Provide the [x, y] coordinate of the cell's center where the given text is located.  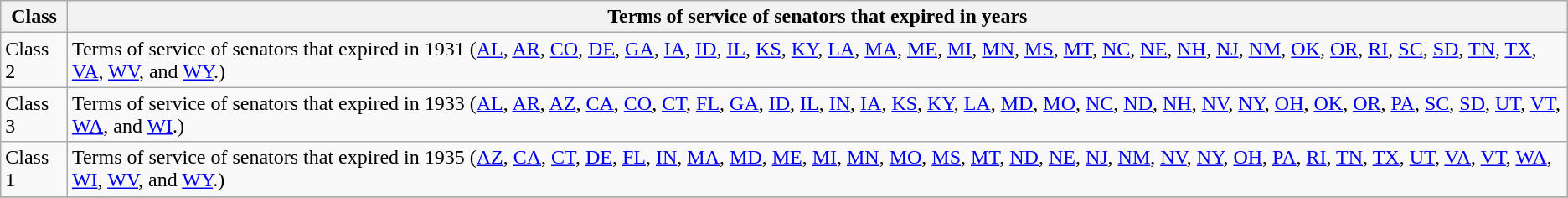
Class 2 [34, 60]
Terms of service of senators that expired in years [818, 17]
Class [34, 17]
Class 1 [34, 169]
Class 3 [34, 114]
